Return the [x, y] coordinate for the center point of the cell that contains the specified text.  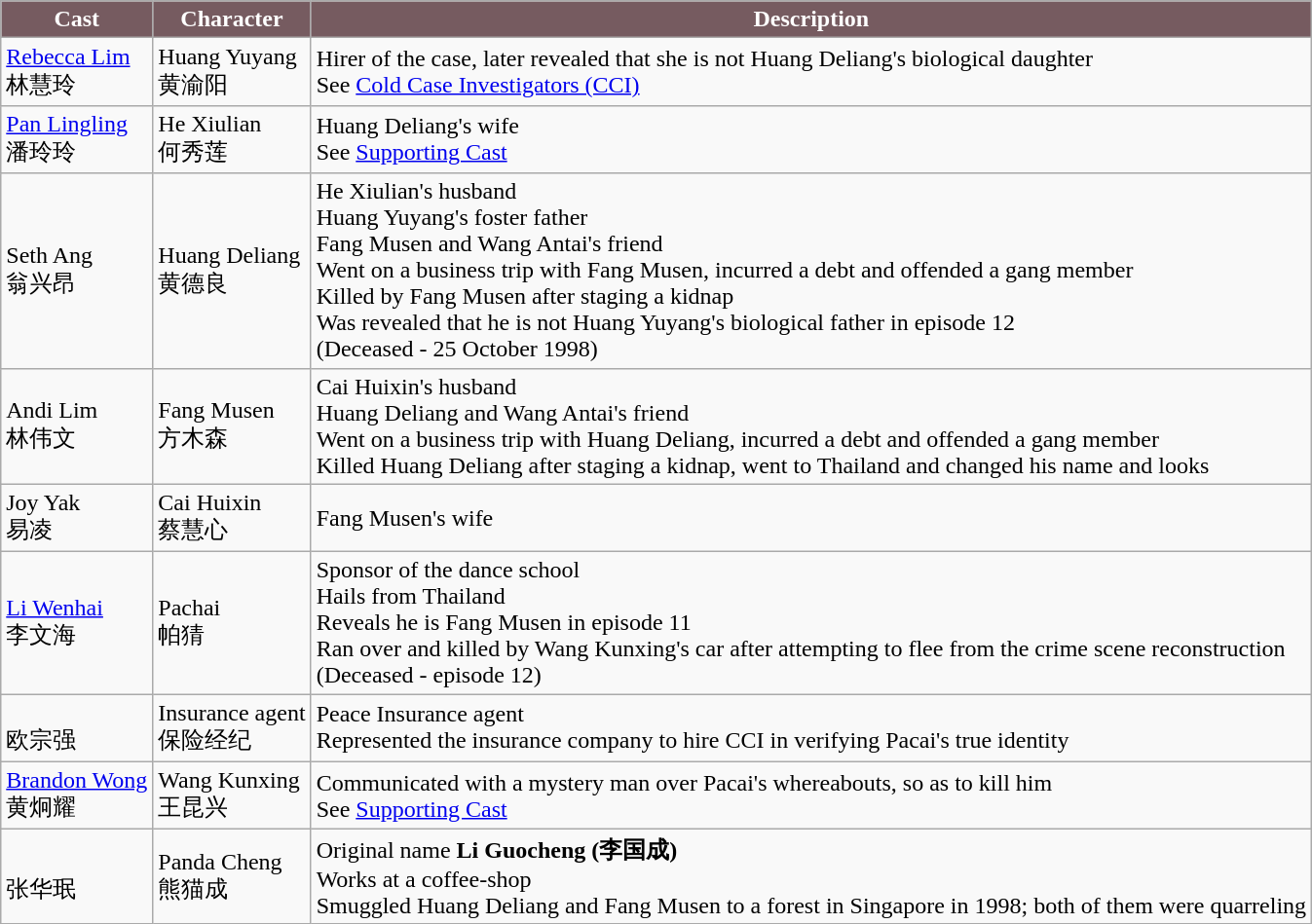
Character [232, 19]
Seth Ang 翁兴昂 [77, 271]
Pan Lingling 潘玲玲 [77, 139]
Fang Musen 方木森 [232, 426]
He Xiulian 何秀莲 [232, 139]
Hirer of the case, later revealed that she is not Huang Deliang's biological daughter See Cold Case Investigators (CCI) [811, 72]
Communicated with a mystery man over Pacai's whereabouts, so as to kill him See Supporting Cast [811, 795]
Description [811, 19]
Brandon Wong 黄炯耀 [77, 795]
Pachai 帕猜 [232, 623]
Joy Yak 易凌 [77, 518]
Huang Yuyang 黄渝阳 [232, 72]
Huang Deliang 黄德良 [232, 271]
Peace Insurance agent Represented the insurance company to hire CCI in verifying Pacai's true identity [811, 728]
Rebecca Lim 林慧玲 [77, 72]
Andi Lim 林伟文 [77, 426]
Li Wenhai 李文海 [77, 623]
Panda Cheng 熊猫成 [232, 876]
Cast [77, 19]
Fang Musen's wife [811, 518]
欧宗强 [77, 728]
Huang Deliang's wife See Supporting Cast [811, 139]
Wang Kunxing 王昆兴 [232, 795]
Insurance agent 保险经纪 [232, 728]
Cai Huixin 蔡慧心 [232, 518]
张华珉 [77, 876]
